Find where the given text appears and provide that cell's center as (X, Y) coordinate. 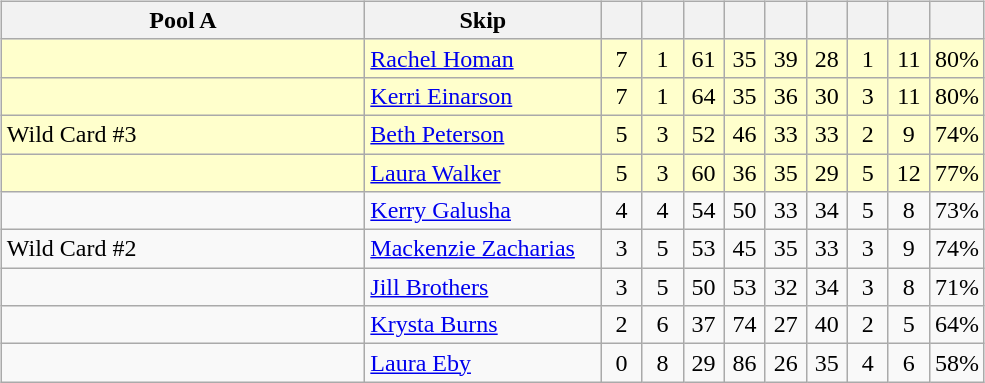
30 (826, 96)
52 (704, 134)
Laura Eby (483, 363)
0 (622, 363)
39 (786, 58)
Rachel Homan (483, 58)
45 (744, 249)
Wild Card #2 (183, 249)
74 (744, 325)
71% (956, 287)
58% (956, 363)
Jill Brothers (483, 287)
28 (826, 58)
Skip (483, 20)
Laura Walker (483, 173)
46 (744, 134)
Pool A (183, 20)
12 (908, 173)
Mackenzie Zacharias (483, 249)
Beth Peterson (483, 134)
37 (704, 325)
64 (704, 96)
86 (744, 363)
Wild Card #3 (183, 134)
64% (956, 325)
73% (956, 211)
60 (704, 173)
77% (956, 173)
Kerri Einarson (483, 96)
32 (786, 287)
Kerry Galusha (483, 211)
Krysta Burns (483, 325)
54 (704, 211)
26 (786, 363)
40 (826, 325)
61 (704, 58)
27 (786, 325)
